Find where the given text appears and provide that cell's center as [X, Y] coordinate. 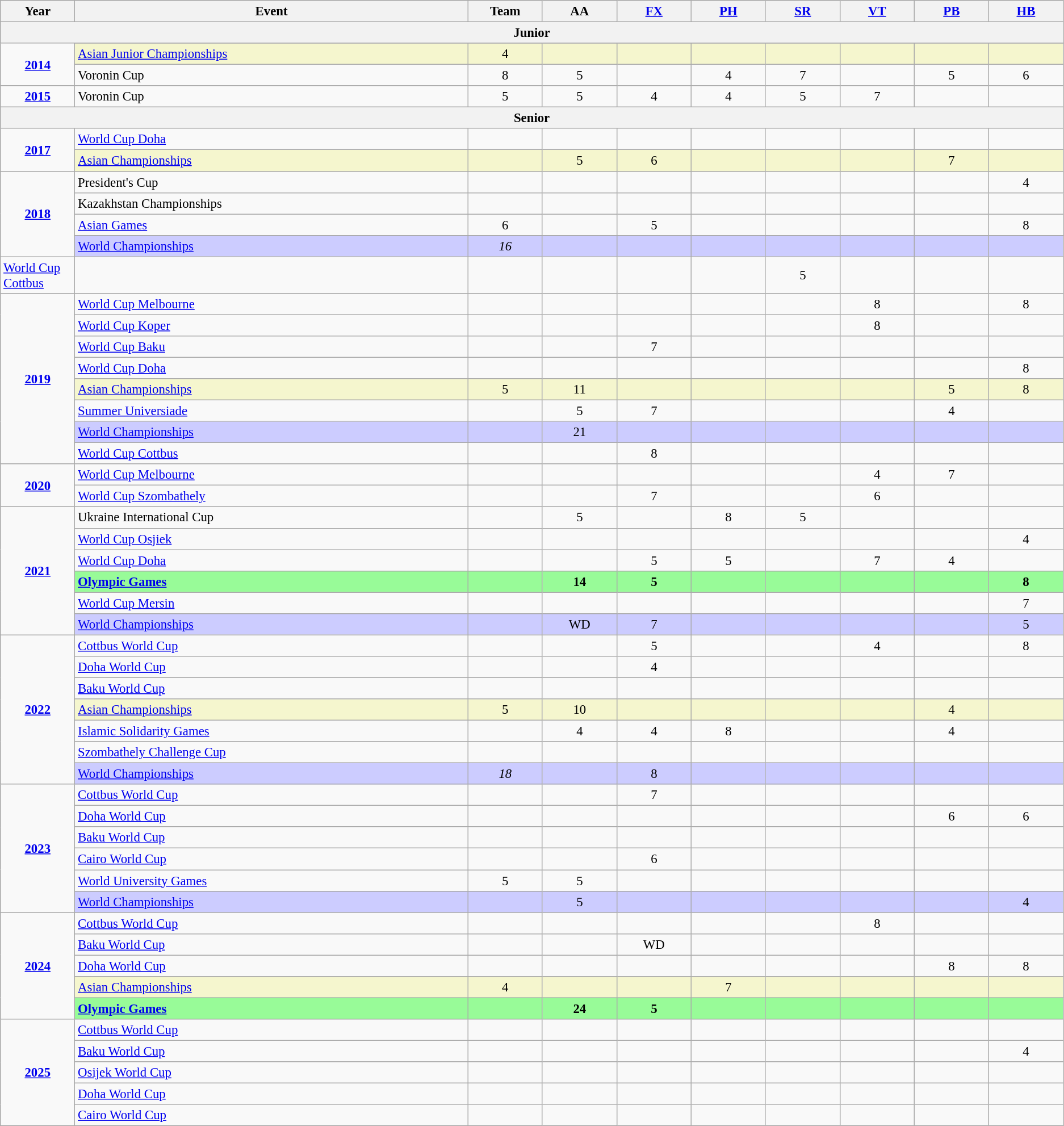
21 [579, 432]
SR [803, 11]
Event [271, 11]
2020 [37, 485]
Junior [532, 33]
PB [952, 11]
FX [654, 11]
VT [877, 11]
Ukraine International Cup [271, 518]
World Cup Koper [271, 325]
2025 [37, 1073]
World Cup Osjiek [271, 539]
2023 [37, 848]
World Cup Szombathely [271, 496]
AA [579, 11]
24 [579, 1008]
Osijek World Cup [271, 1073]
14 [579, 581]
2021 [37, 571]
Team [505, 11]
2017 [37, 150]
18 [505, 774]
World Cup Baku [271, 347]
HB [1025, 11]
PH [728, 11]
Summer Universiade [271, 411]
Islamic Solidarity Games [271, 731]
2019 [37, 379]
World University Games [271, 881]
Kazakhstan Championships [271, 203]
World Cup Mersin [271, 603]
2024 [37, 966]
Asian Games [271, 225]
Asian Junior Championships [271, 54]
2014 [37, 65]
Year [37, 11]
10 [579, 710]
Szombathely Challenge Cup [271, 752]
Senior [532, 118]
2018 [37, 214]
2015 [37, 97]
11 [579, 390]
16 [505, 246]
President's Cup [271, 182]
2022 [37, 710]
